Determine the (X, Y) coordinate at the center of the cell enclosing the given text.  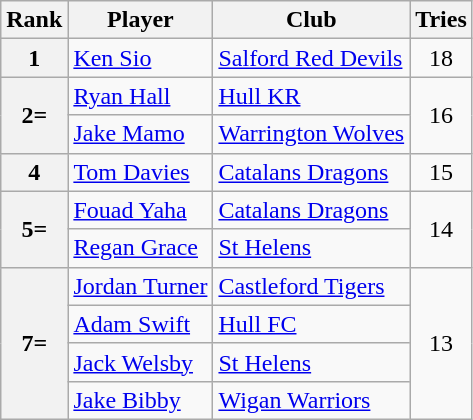
2= (34, 115)
Fouad Yaha (140, 210)
Ryan Hall (140, 96)
Warrington Wolves (312, 134)
18 (442, 58)
Jordan Turner (140, 286)
Ken Sio (140, 58)
15 (442, 172)
Regan Grace (140, 248)
Tom Davies (140, 172)
4 (34, 172)
Hull FC (312, 324)
Tries (442, 20)
Castleford Tigers (312, 286)
Salford Red Devils (312, 58)
1 (34, 58)
Hull KR (312, 96)
16 (442, 115)
Wigan Warriors (312, 400)
Adam Swift (140, 324)
Club (312, 20)
13 (442, 343)
Jake Bibby (140, 400)
5= (34, 229)
Player (140, 20)
Rank (34, 20)
14 (442, 229)
7= (34, 343)
Jack Welsby (140, 362)
Jake Mamo (140, 134)
